Capture the cell that displays the provided text and extract its [x, y] central coordinate. 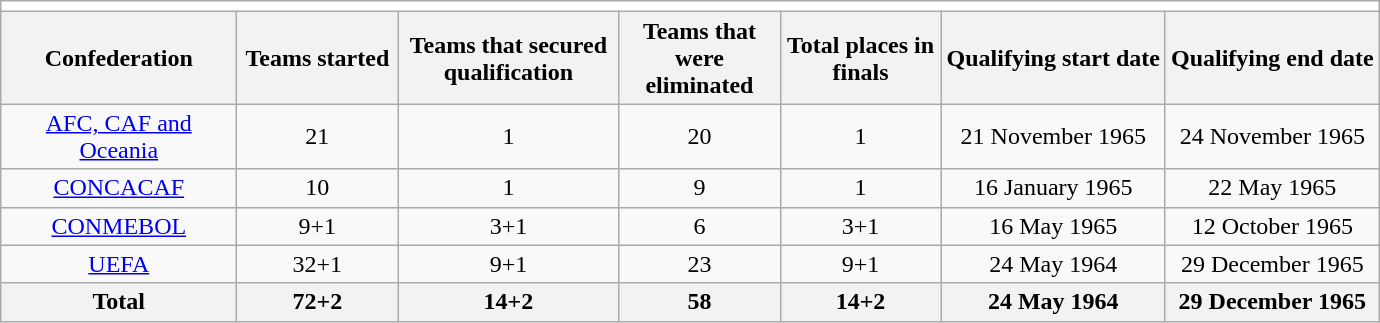
16 January 1965 [1053, 188]
Confederation [119, 58]
9 [700, 188]
Total places in finals [860, 58]
Teams that were eliminated [700, 58]
21 [318, 136]
58 [700, 302]
72+2 [318, 302]
AFC, CAF and Oceania [119, 136]
21 November 1965 [1053, 136]
UEFA [119, 264]
Teams started [318, 58]
6 [700, 226]
22 May 1965 [1272, 188]
24 November 1965 [1272, 136]
Total [119, 302]
Qualifying end date [1272, 58]
32+1 [318, 264]
Teams that secured qualification [508, 58]
23 [700, 264]
10 [318, 188]
Qualifying start date [1053, 58]
CONMEBOL [119, 226]
16 May 1965 [1053, 226]
CONCACAF [119, 188]
12 October 1965 [1272, 226]
20 [700, 136]
